Pinpoint the cell where the given text exists, returning its [x, y] midpoint coordinate. 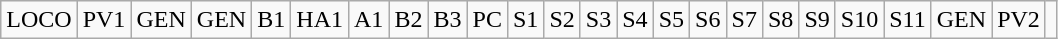
PV1 [104, 20]
HA1 [320, 20]
S1 [525, 20]
PC [487, 20]
S6 [708, 20]
S9 [817, 20]
S7 [744, 20]
S8 [780, 20]
B2 [408, 20]
B3 [448, 20]
B1 [272, 20]
S10 [859, 20]
S5 [671, 20]
S4 [635, 20]
S11 [908, 20]
S3 [598, 20]
PV2 [1019, 20]
LOCO [39, 20]
S2 [562, 20]
A1 [368, 20]
